Detect which cell encompasses the target text, then output its [x, y] center coordinate. 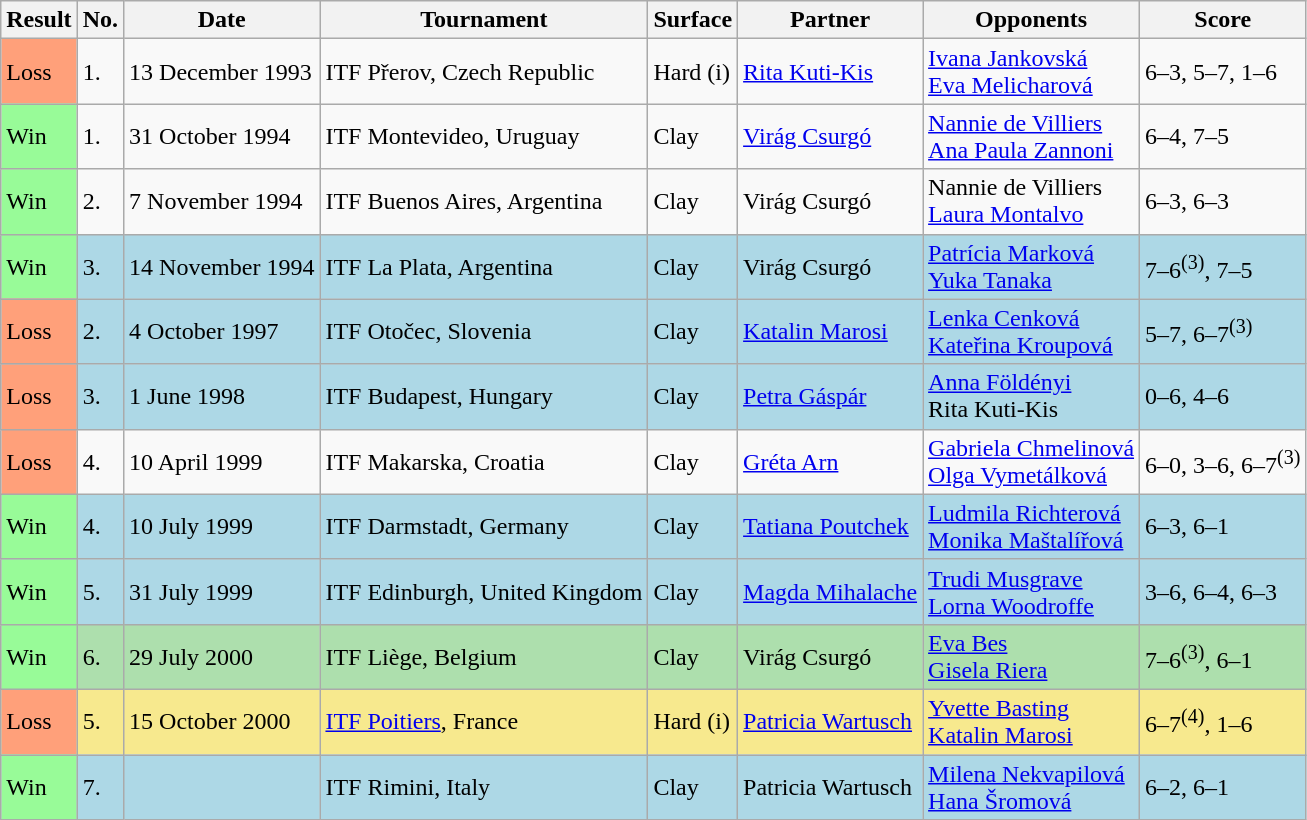
ITF Otočec, Slovenia [484, 332]
6–3, 6–3 [1223, 202]
5–7, 6–7(3) [1223, 332]
13 December 1993 [222, 72]
Nannie de Villiers Laura Montalvo [1032, 202]
6–3, 6–1 [1223, 526]
0–6, 4–6 [1223, 396]
6–4, 7–5 [1223, 136]
6–0, 3–6, 6–7(3) [1223, 462]
ITF La Plata, Argentina [484, 266]
Anna Földényi Rita Kuti-Kis [1032, 396]
Trudi Musgrave Lorna Woodroffe [1032, 592]
10 April 1999 [222, 462]
15 October 2000 [222, 722]
ITF Přerov, Czech Republic [484, 72]
Rita Kuti-Kis [830, 72]
Patrícia Marková Yuka Tanaka [1032, 266]
Nannie de Villiers Ana Paula Zannoni [1032, 136]
Gréta Arn [830, 462]
Gabriela Chmelinová Olga Vymetálková [1032, 462]
6–3, 5–7, 1–6 [1223, 72]
6. [100, 656]
ITF Montevideo, Uruguay [484, 136]
31 July 1999 [222, 592]
6–2, 6–1 [1223, 786]
Lenka Cenková Kateřina Kroupová [1032, 332]
29 July 2000 [222, 656]
ITF Darmstadt, Germany [484, 526]
Date [222, 20]
7–6(3), 6–1 [1223, 656]
ITF Liège, Belgium [484, 656]
Petra Gáspár [830, 396]
Surface [693, 20]
31 October 1994 [222, 136]
ITF Poitiers, France [484, 722]
Ludmila Richterová Monika Maštalířová [1032, 526]
Magda Mihalache [830, 592]
7–6(3), 7–5 [1223, 266]
Eva Bes Gisela Riera [1032, 656]
7 November 1994 [222, 202]
Ivana Jankovská Eva Melicharová [1032, 72]
Partner [830, 20]
Opponents [1032, 20]
ITF Edinburgh, United Kingdom [484, 592]
4 October 1997 [222, 332]
Tatiana Poutchek [830, 526]
ITF Rimini, Italy [484, 786]
10 July 1999 [222, 526]
6–7(4), 1–6 [1223, 722]
Result [39, 20]
14 November 1994 [222, 266]
Score [1223, 20]
Yvette Basting Katalin Marosi [1032, 722]
Katalin Marosi [830, 332]
ITF Makarska, Croatia [484, 462]
Tournament [484, 20]
ITF Buenos Aires, Argentina [484, 202]
ITF Budapest, Hungary [484, 396]
No. [100, 20]
3–6, 6–4, 6–3 [1223, 592]
1 June 1998 [222, 396]
7. [100, 786]
Milena Nekvapilová Hana Šromová [1032, 786]
